Locate the cell with the specified text and output its (x, y) center coordinate. 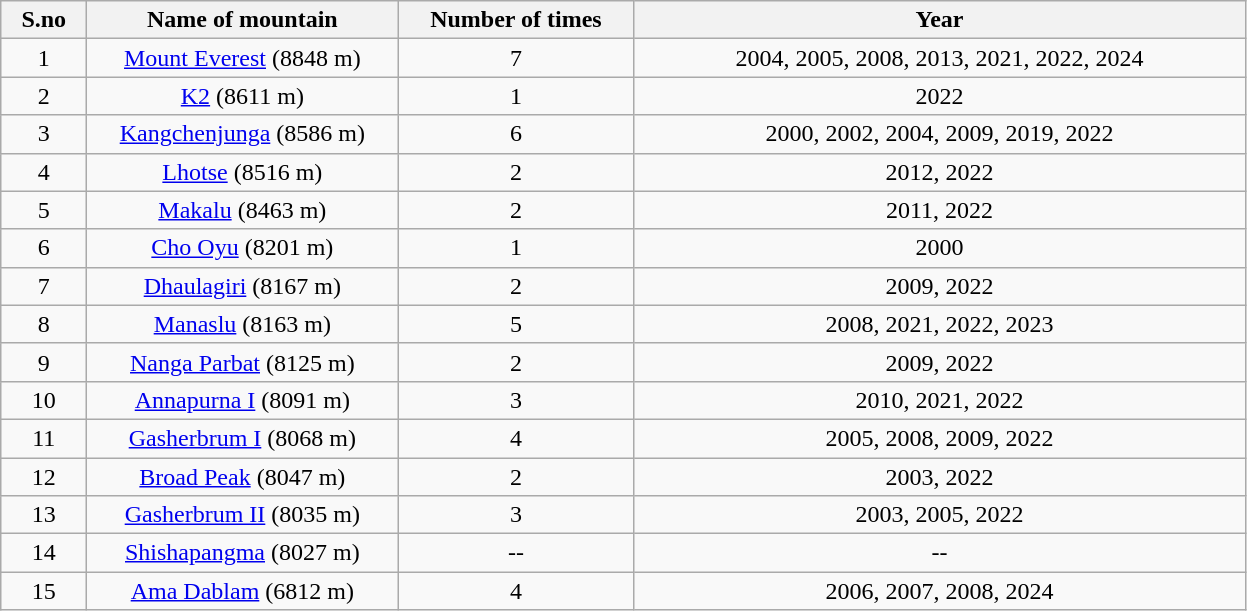
2011, 2022 (940, 210)
8 (44, 324)
2003, 2005, 2022 (940, 515)
Cho Oyu (8201 m) (242, 248)
Gasherbrum I (8068 m) (242, 438)
9 (44, 362)
10 (44, 400)
11 (44, 438)
13 (44, 515)
Nanga Parbat (8125 m) (242, 362)
Manaslu (8163 m) (242, 324)
Dhaulagiri (8167 m) (242, 286)
Makalu (8463 m) (242, 210)
Name of mountain (242, 20)
Number of times (516, 20)
K2 (8611 m) (242, 96)
15 (44, 591)
Broad Peak (8047 m) (242, 477)
2000, 2002, 2004, 2009, 2019, 2022 (940, 134)
2022 (940, 96)
Mount Everest (8848 m) (242, 58)
Year (940, 20)
2003, 2022 (940, 477)
2005, 2008, 2009, 2022 (940, 438)
Ama Dablam (6812 m) (242, 591)
2000 (940, 248)
S.no (44, 20)
Annapurna I (8091 m) (242, 400)
2006, 2007, 2008, 2024 (940, 591)
Lhotse (8516 m) (242, 172)
Gasherbrum II (8035 m) (242, 515)
Kangchenjunga (8586 m) (242, 134)
2008, 2021, 2022, 2023 (940, 324)
2004, 2005, 2008, 2013, 2021, 2022, 2024 (940, 58)
Shishapangma (8027 m) (242, 553)
12 (44, 477)
2010, 2021, 2022 (940, 400)
14 (44, 553)
2012, 2022 (940, 172)
